Locate the cell with the specified text and output its (X, Y) center coordinate. 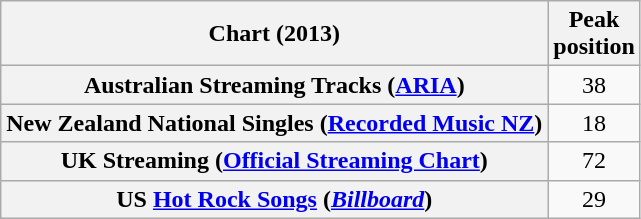
US Hot Rock Songs (Billboard) (274, 199)
18 (594, 123)
Chart (2013) (274, 34)
UK Streaming (Official Streaming Chart) (274, 161)
Peakposition (594, 34)
Australian Streaming Tracks (ARIA) (274, 85)
72 (594, 161)
29 (594, 199)
38 (594, 85)
New Zealand National Singles (Recorded Music NZ) (274, 123)
